Detect which cell encompasses the target text, then output its [X, Y] center coordinate. 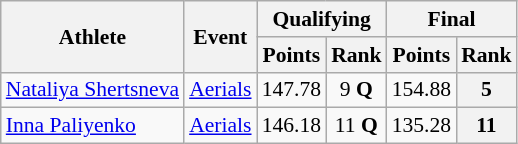
154.88 [422, 90]
Athlete [92, 36]
135.28 [422, 126]
Inna Paliyenko [92, 126]
146.18 [292, 126]
Event [220, 36]
Final [452, 19]
147.78 [292, 90]
11 [486, 126]
Qualifying [322, 19]
11 Q [356, 126]
9 Q [356, 90]
5 [486, 90]
Nataliya Shertsneva [92, 90]
